Output the [x, y] coordinate of the center of the cell containing the given text.  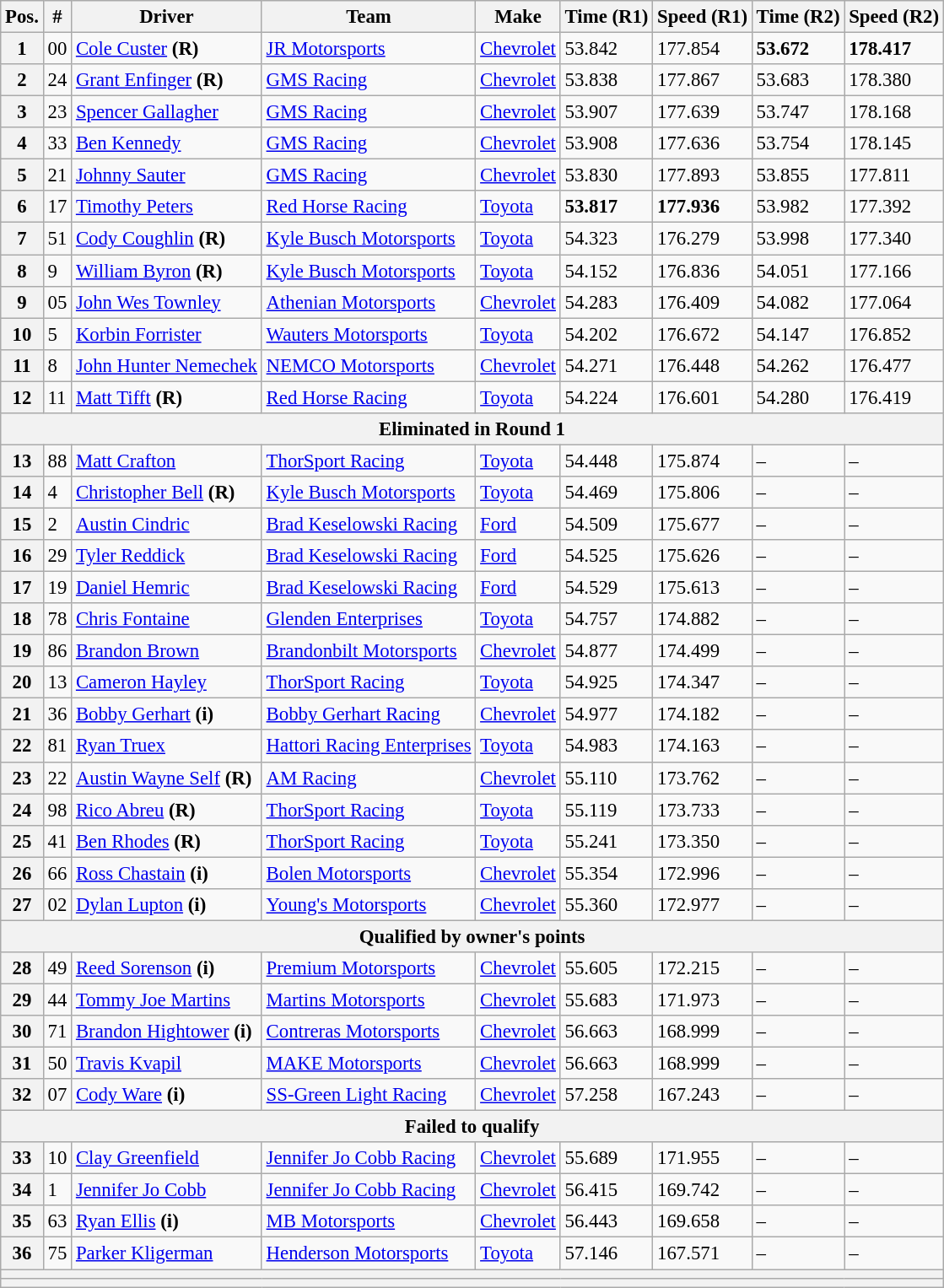
173.733 [703, 810]
174.882 [703, 619]
66 [57, 873]
57.258 [607, 1095]
56.443 [607, 1222]
6 [22, 207]
NEMCO Motorsports [369, 365]
55.354 [607, 873]
63 [57, 1222]
167.571 [703, 1253]
15 [22, 524]
55.689 [607, 1158]
53.838 [607, 80]
54.977 [607, 714]
Cody Ware (i) [167, 1095]
178.417 [894, 49]
57.146 [607, 1253]
172.977 [703, 905]
53.855 [798, 175]
175.626 [703, 556]
177.854 [703, 49]
53.842 [607, 49]
54.224 [607, 397]
54.983 [607, 746]
00 [57, 49]
81 [57, 746]
Contreras Motorsports [369, 1032]
54.152 [607, 271]
177.867 [703, 80]
Failed to qualify [472, 1127]
53.908 [607, 143]
54.877 [607, 651]
Make [518, 17]
176.448 [703, 365]
John Hunter Nemechek [167, 365]
51 [57, 239]
41 [57, 841]
14 [22, 493]
Christopher Bell (R) [167, 493]
Jennifer Jo Cobb [167, 1190]
31 [22, 1064]
Hattori Racing Enterprises [369, 746]
177.064 [894, 302]
54.525 [607, 556]
176.477 [894, 365]
53.982 [798, 207]
53.998 [798, 239]
Reed Sorenson (i) [167, 968]
05 [57, 302]
169.658 [703, 1222]
02 [57, 905]
175.613 [703, 588]
Athenian Motorsports [369, 302]
54.262 [798, 365]
John Wes Townley [167, 302]
Team [369, 17]
88 [57, 461]
178.145 [894, 143]
177.340 [894, 239]
54.448 [607, 461]
54.509 [607, 524]
18 [22, 619]
7 [22, 239]
Brandonbilt Motorsports [369, 651]
174.347 [703, 682]
56.415 [607, 1190]
Bobby Gerhart (i) [167, 714]
Clay Greenfield [167, 1158]
32 [22, 1095]
54.082 [798, 302]
Austin Cindric [167, 524]
178.168 [894, 112]
MB Motorsports [369, 1222]
35 [22, 1222]
Martins Motorsports [369, 1000]
Premium Motorsports [369, 968]
54.271 [607, 365]
12 [22, 397]
William Byron (R) [167, 271]
Bolen Motorsports [369, 873]
176.852 [894, 334]
71 [57, 1032]
Brandon Hightower (i) [167, 1032]
Matt Crafton [167, 461]
50 [57, 1064]
26 [22, 873]
75 [57, 1253]
30 [22, 1032]
Glenden Enterprises [369, 619]
Brandon Brown [167, 651]
3 [22, 112]
Bobby Gerhart Racing [369, 714]
Korbin Forrister [167, 334]
54.925 [607, 682]
Wauters Motorsports [369, 334]
Chris Fontaine [167, 619]
Pos. [22, 17]
44 [57, 1000]
55.605 [607, 968]
176.672 [703, 334]
Grant Enfinger (R) [167, 80]
54.202 [607, 334]
55.683 [607, 1000]
167.243 [703, 1095]
54.051 [798, 271]
177.639 [703, 112]
78 [57, 619]
171.973 [703, 1000]
34 [22, 1190]
55.360 [607, 905]
Dylan Lupton (i) [167, 905]
177.811 [894, 175]
MAKE Motorsports [369, 1064]
53.817 [607, 207]
Austin Wayne Self (R) [167, 778]
16 [22, 556]
55.119 [607, 810]
Driver [167, 17]
Matt Tifft (R) [167, 397]
171.955 [703, 1158]
176.601 [703, 397]
Ryan Ellis (i) [167, 1222]
174.163 [703, 746]
53.907 [607, 112]
Speed (R2) [894, 17]
176.409 [703, 302]
Ben Kennedy [167, 143]
Daniel Hemric [167, 588]
172.215 [703, 968]
169.742 [703, 1190]
Cameron Hayley [167, 682]
172.996 [703, 873]
177.166 [894, 271]
Timothy Peters [167, 207]
07 [57, 1095]
Tyler Reddick [167, 556]
176.836 [703, 271]
Time (R2) [798, 17]
55.241 [607, 841]
53.672 [798, 49]
27 [22, 905]
54.469 [607, 493]
54.147 [798, 334]
175.806 [703, 493]
177.636 [703, 143]
53.830 [607, 175]
53.747 [798, 112]
Speed (R1) [703, 17]
28 [22, 968]
175.677 [703, 524]
173.762 [703, 778]
174.499 [703, 651]
177.392 [894, 207]
20 [22, 682]
Spencer Gallagher [167, 112]
176.419 [894, 397]
Travis Kvapil [167, 1064]
53.754 [798, 143]
Eliminated in Round 1 [472, 429]
175.874 [703, 461]
25 [22, 841]
Qualified by owner's points [472, 936]
55.110 [607, 778]
177.893 [703, 175]
AM Racing [369, 778]
Parker Kligerman [167, 1253]
Time (R1) [607, 17]
Henderson Motorsports [369, 1253]
Young's Motorsports [369, 905]
178.380 [894, 80]
177.936 [703, 207]
Ross Chastain (i) [167, 873]
54.280 [798, 397]
174.182 [703, 714]
86 [57, 651]
Tommy Joe Martins [167, 1000]
JR Motorsports [369, 49]
176.279 [703, 239]
Rico Abreu (R) [167, 810]
98 [57, 810]
54.757 [607, 619]
54.283 [607, 302]
Ryan Truex [167, 746]
54.323 [607, 239]
Ben Rhodes (R) [167, 841]
Cole Custer (R) [167, 49]
53.683 [798, 80]
Cody Coughlin (R) [167, 239]
# [57, 17]
54.529 [607, 588]
173.350 [703, 841]
SS-Green Light Racing [369, 1095]
49 [57, 968]
Johnny Sauter [167, 175]
